Search for the cell housing the specified text and yield its (X, Y) center coordinate. 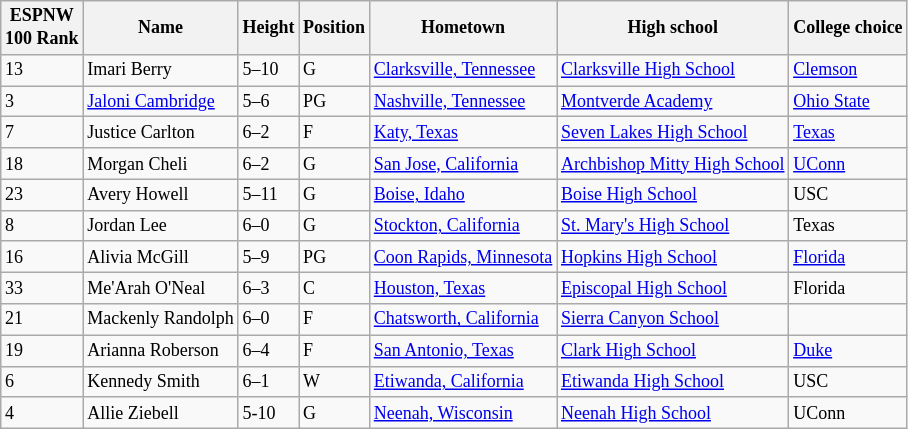
13 (42, 70)
Alivia McGill (160, 256)
Hometown (462, 28)
Jaloni Cambridge (160, 102)
ESPNW 100 Rank (42, 28)
23 (42, 194)
Boise High School (673, 194)
7 (42, 132)
Coon Rapids, Minnesota (462, 256)
Clemson (848, 70)
8 (42, 226)
Jordan Lee (160, 226)
Montverde Academy (673, 102)
Houston, Texas (462, 288)
Boise, Idaho (462, 194)
Name (160, 28)
5–11 (268, 194)
5-10 (268, 412)
Neenah, Wisconsin (462, 412)
San Jose, California (462, 164)
Justice Carlton (160, 132)
Position (334, 28)
Avery Howell (160, 194)
St. Mary's High School (673, 226)
4 (42, 412)
Mackenly Randolph (160, 320)
Clarksville High School (673, 70)
Imari Berry (160, 70)
5–10 (268, 70)
Clark High School (673, 350)
3 (42, 102)
21 (42, 320)
Nashville, Tennessee (462, 102)
Seven Lakes High School (673, 132)
Allie Ziebell (160, 412)
Clarksville, Tennessee (462, 70)
Archbishop Mitty High School (673, 164)
Morgan Cheli (160, 164)
5–9 (268, 256)
College choice (848, 28)
Stockton, California (462, 226)
Sierra Canyon School (673, 320)
High school (673, 28)
6–4 (268, 350)
33 (42, 288)
Neenah High School (673, 412)
19 (42, 350)
Height (268, 28)
Arianna Roberson (160, 350)
18 (42, 164)
Kennedy Smith (160, 382)
Episcopal High School (673, 288)
6 (42, 382)
Etiwanda, California (462, 382)
San Antonio, Texas (462, 350)
Katy, Texas (462, 132)
Ohio State (848, 102)
C (334, 288)
5–6 (268, 102)
Etiwanda High School (673, 382)
6–1 (268, 382)
Chatsworth, California (462, 320)
6–3 (268, 288)
16 (42, 256)
Me'Arah O'Neal (160, 288)
W (334, 382)
Hopkins High School (673, 256)
Duke (848, 350)
